Find where the given text appears and provide that cell's center as (X, Y) coordinate. 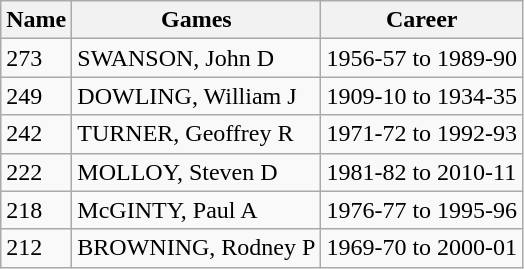
DOWLING, William J (196, 96)
Games (196, 20)
TURNER, Geoffrey R (196, 134)
212 (36, 248)
1981-82 to 2010-11 (422, 172)
MOLLOY, Steven D (196, 172)
222 (36, 172)
249 (36, 96)
273 (36, 58)
SWANSON, John D (196, 58)
218 (36, 210)
BROWNING, Rodney P (196, 248)
1976-77 to 1995-96 (422, 210)
Career (422, 20)
1956-57 to 1989-90 (422, 58)
Name (36, 20)
McGINTY, Paul A (196, 210)
242 (36, 134)
1909-10 to 1934-35 (422, 96)
1971-72 to 1992-93 (422, 134)
1969-70 to 2000-01 (422, 248)
